Determine the (X, Y) coordinate at the center of the cell enclosing the given text.  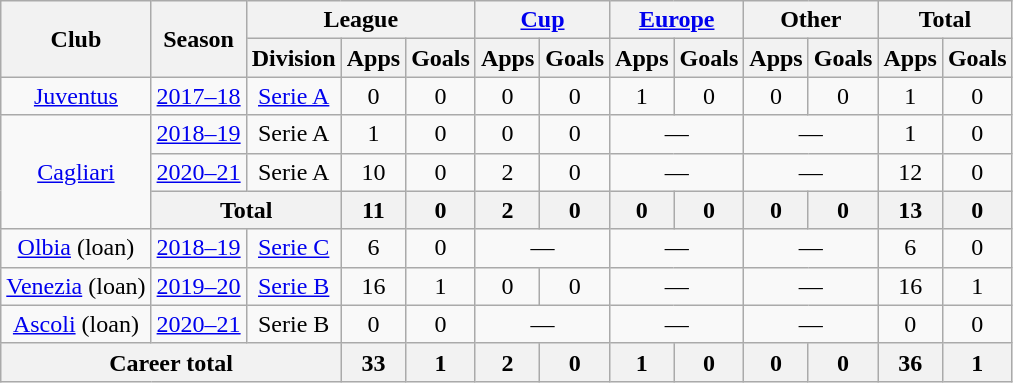
Season (198, 39)
36 (910, 362)
2017–18 (198, 96)
12 (910, 172)
33 (373, 362)
Club (76, 39)
Career total (171, 362)
Ascoli (loan) (76, 324)
League (360, 20)
10 (373, 172)
2019–20 (198, 286)
Europe (677, 20)
Division (294, 58)
Other (811, 20)
Serie C (294, 248)
Olbia (loan) (76, 248)
11 (373, 210)
13 (910, 210)
Venezia (loan) (76, 286)
Juventus (76, 96)
Cup (542, 20)
Cagliari (76, 172)
